Return [x, y] of the center of cell containing provided text 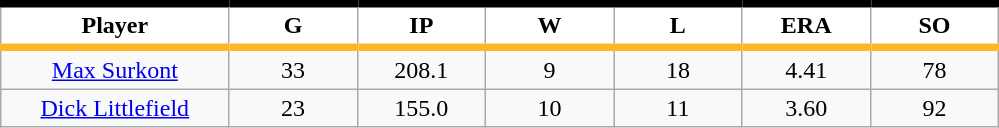
W [549, 26]
92 [934, 108]
Player [115, 26]
ERA [806, 26]
78 [934, 68]
10 [549, 108]
208.1 [421, 68]
4.41 [806, 68]
G [293, 26]
L [678, 26]
SO [934, 26]
33 [293, 68]
23 [293, 108]
155.0 [421, 108]
11 [678, 108]
3.60 [806, 108]
Dick Littlefield [115, 108]
9 [549, 68]
18 [678, 68]
IP [421, 26]
Max Surkont [115, 68]
